Pinpoint the cell where the given text exists, returning its [x, y] midpoint coordinate. 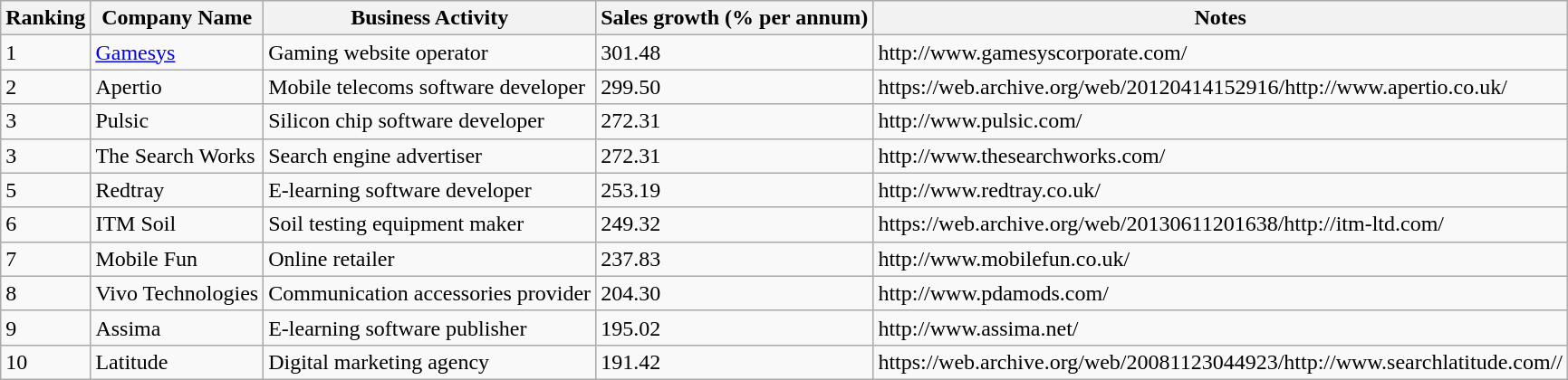
Redtray [178, 190]
7 [45, 259]
E-learning software publisher [429, 328]
2 [45, 87]
195.02 [735, 328]
Notes [1221, 18]
http://www.thesearchworks.com/ [1221, 156]
9 [45, 328]
Soil testing equipment maker [429, 224]
ITM Soil [178, 224]
Communication accessories provider [429, 293]
http://www.redtray.co.uk/ [1221, 190]
Business Activity [429, 18]
https://web.archive.org/web/20081123044923/http://www.searchlatitude.com// [1221, 362]
http://www.pulsic.com/ [1221, 121]
Apertio [178, 87]
http://www.assima.net/ [1221, 328]
https://web.archive.org/web/20120414152916/http://www.apertio.co.uk/ [1221, 87]
http://www.mobilefun.co.uk/ [1221, 259]
https://web.archive.org/web/20130611201638/http://itm-ltd.com/ [1221, 224]
Pulsic [178, 121]
http://www.pdamods.com/ [1221, 293]
299.50 [735, 87]
Mobile Fun [178, 259]
http://www.gamesyscorporate.com/ [1221, 52]
Search engine advertiser [429, 156]
Latitude [178, 362]
Gaming website operator [429, 52]
Assima [178, 328]
301.48 [735, 52]
Digital marketing agency [429, 362]
191.42 [735, 362]
204.30 [735, 293]
Mobile telecoms software developer [429, 87]
Sales growth (% per annum) [735, 18]
Gamesys [178, 52]
1 [45, 52]
249.32 [735, 224]
253.19 [735, 190]
Online retailer [429, 259]
5 [45, 190]
8 [45, 293]
Vivo Technologies [178, 293]
Silicon chip software developer [429, 121]
237.83 [735, 259]
6 [45, 224]
10 [45, 362]
Company Name [178, 18]
Ranking [45, 18]
The Search Works [178, 156]
E-learning software developer [429, 190]
